Pinpoint the cell where the given text exists, returning its (X, Y) midpoint coordinate. 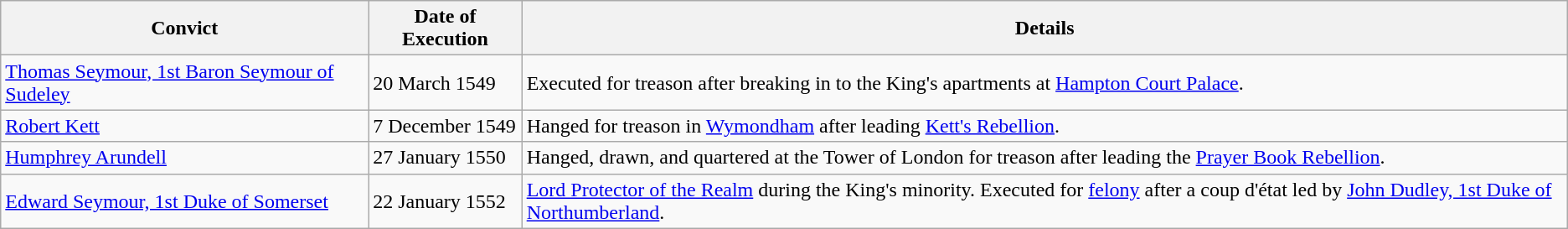
Humphrey Arundell (184, 158)
Lord Protector of the Realm during the King's minority. Executed for felony after a coup d'état led by John Dudley, 1st Duke of Northumberland. (1044, 201)
Date of Execution (446, 29)
Convict (184, 29)
22 January 1552 (446, 201)
Thomas Seymour, 1st Baron Seymour of Sudeley (184, 82)
7 December 1549 (446, 126)
Hanged, drawn, and quartered at the Tower of London for treason after leading the Prayer Book Rebellion. (1044, 158)
20 March 1549 (446, 82)
Hanged for treason in Wymondham after leading Kett's Rebellion. (1044, 126)
Executed for treason after breaking in to the King's apartments at Hampton Court Palace. (1044, 82)
Edward Seymour, 1st Duke of Somerset (184, 201)
27 January 1550 (446, 158)
Robert Kett (184, 126)
Details (1044, 29)
